Extract the [x, y] coordinate from the center of the cell holding the provided text.  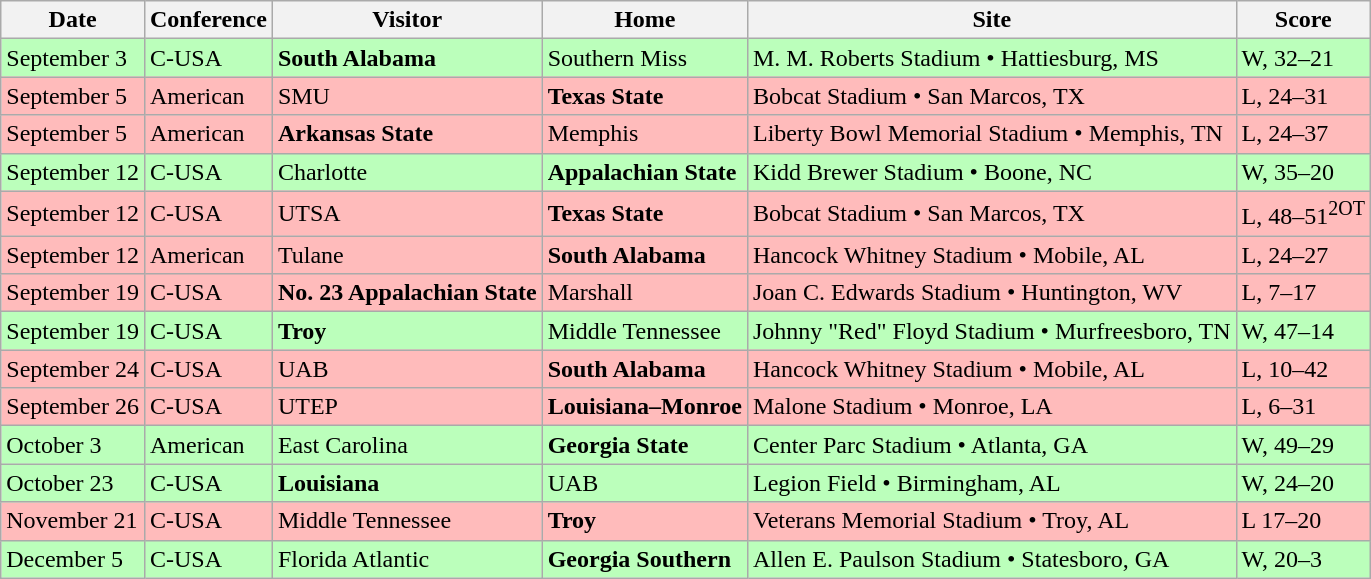
Louisiana [407, 483]
Liberty Bowl Memorial Stadium • Memphis, TN [992, 134]
October 3 [73, 445]
W, 35–20 [1303, 172]
Southern Miss [644, 58]
W, 20–3 [1303, 559]
SMU [407, 96]
East Carolina [407, 445]
Johnny "Red" Floyd Stadium • Murfreesboro, TN [992, 331]
September 24 [73, 369]
UTSA [407, 214]
September 3 [73, 58]
W, 49–29 [1303, 445]
W, 24–20 [1303, 483]
L, 24–31 [1303, 96]
W, 47–14 [1303, 331]
Conference [208, 20]
UTEP [407, 407]
Memphis [644, 134]
Marshall [644, 293]
Louisiana–Monroe [644, 407]
Tulane [407, 255]
L 17–20 [1303, 521]
Center Parc Stadium • Atlanta, GA [992, 445]
W, 32–21 [1303, 58]
Joan C. Edwards Stadium • Huntington, WV [992, 293]
L, 6–31 [1303, 407]
Legion Field • Birmingham, AL [992, 483]
September 26 [73, 407]
Georgia State [644, 445]
Kidd Brewer Stadium • Boone, NC [992, 172]
Charlotte [407, 172]
October 23 [73, 483]
L, 7–17 [1303, 293]
Date [73, 20]
Florida Atlantic [407, 559]
M. M. Roberts Stadium • Hattiesburg, MS [992, 58]
Appalachian State [644, 172]
Arkansas State [407, 134]
Score [1303, 20]
L, 24–27 [1303, 255]
Site [992, 20]
Malone Stadium • Monroe, LA [992, 407]
November 21 [73, 521]
December 5 [73, 559]
No. 23 Appalachian State [407, 293]
L, 24–37 [1303, 134]
Georgia Southern [644, 559]
L, 10–42 [1303, 369]
Home [644, 20]
L, 48–512OT [1303, 214]
Visitor [407, 20]
Allen E. Paulson Stadium • Statesboro, GA [992, 559]
Veterans Memorial Stadium • Troy, AL [992, 521]
